Search for the cell housing the specified text and yield its (X, Y) center coordinate. 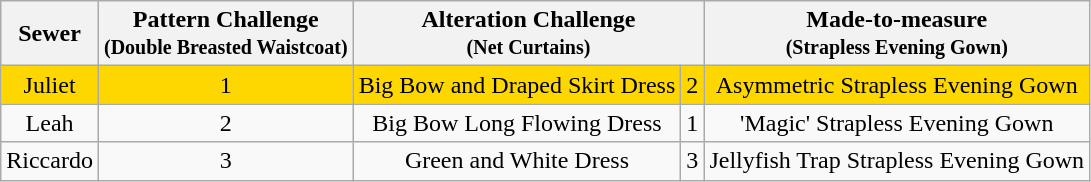
Leah (50, 123)
Juliet (50, 85)
Sewer (50, 34)
Green and White Dress (517, 161)
Asymmetric Strapless Evening Gown (897, 85)
Made-to-measure(Strapless Evening Gown) (897, 34)
Big Bow and Draped Skirt Dress (517, 85)
Alteration Challenge(Net Curtains) (528, 34)
'Magic' Strapless Evening Gown (897, 123)
Big Bow Long Flowing Dress (517, 123)
Pattern Challenge(Double Breasted Waistcoat) (226, 34)
Riccardo (50, 161)
Jellyfish Trap Strapless Evening Gown (897, 161)
